Determine the (x, y) coordinate at the center of the cell enclosing the given text.  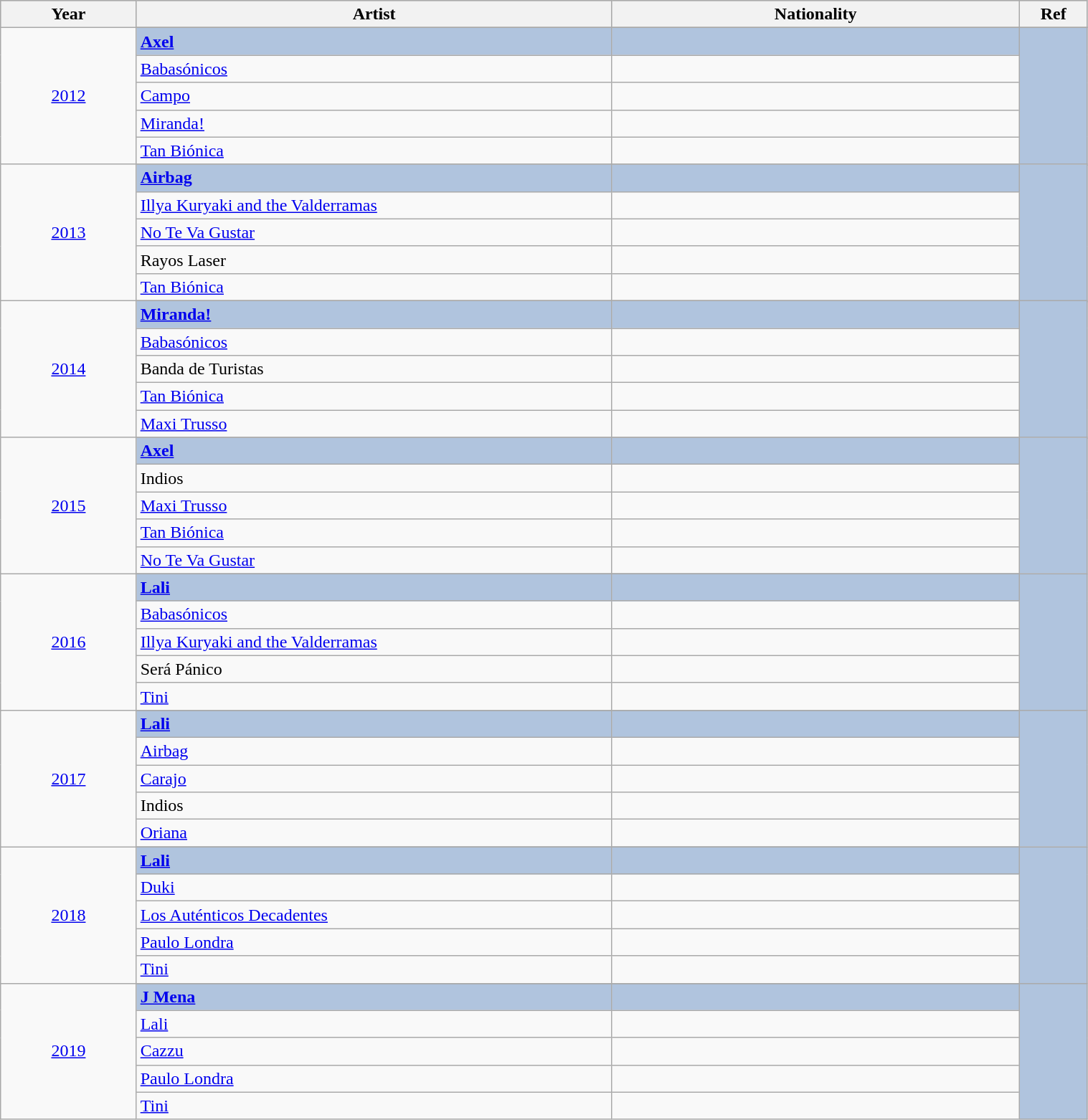
Oriana (374, 833)
Cazzu (374, 1051)
Artist (374, 14)
Carajo (374, 778)
Campo (374, 96)
Será Pánico (374, 669)
2013 (69, 232)
Rayos Laser (374, 260)
Nationality (815, 14)
J Mena (374, 997)
2012 (69, 96)
2018 (69, 915)
Duki (374, 888)
2014 (69, 369)
2016 (69, 642)
2015 (69, 506)
Banda de Turistas (374, 369)
2017 (69, 778)
2019 (69, 1051)
Year (69, 14)
Los Auténticos Decadentes (374, 915)
Ref (1053, 14)
